Determine the (X, Y) coordinate at the center of the cell enclosing the given text.  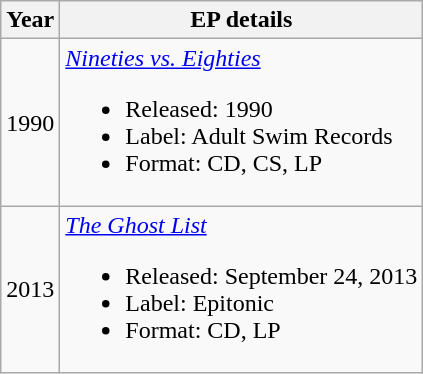
Year (30, 20)
Nineties vs. EightiesReleased: 1990Label: Adult Swim RecordsFormat: CD, CS, LP (242, 122)
2013 (30, 290)
The Ghost ListReleased: September 24, 2013Label: EpitonicFormat: CD, LP (242, 290)
EP details (242, 20)
1990 (30, 122)
